Extract the [x, y] coordinate from the center of the cell holding the provided text.  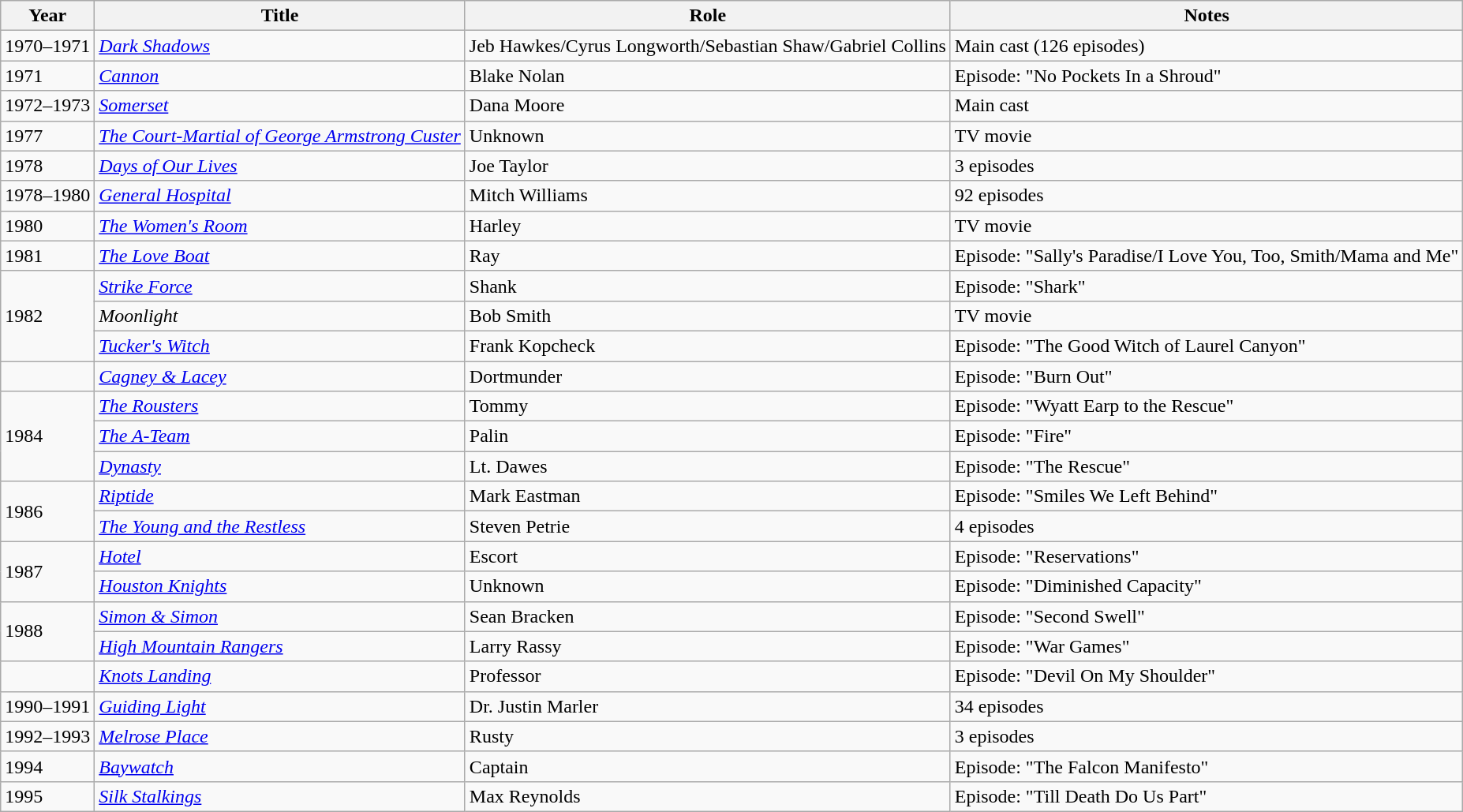
Main cast (126 episodes) [1207, 46]
High Mountain Rangers [280, 646]
1994 [47, 766]
1982 [47, 316]
Dynasty [280, 466]
1972–1973 [47, 106]
Main cast [1207, 106]
Tucker's Witch [280, 346]
Episode: "The Falcon Manifesto" [1207, 766]
1992–1993 [47, 736]
Palin [707, 436]
Episode: "Wyatt Earp to the Rescue" [1207, 406]
Days of Our Lives [280, 166]
Max Reynolds [707, 796]
Sean Bracken [707, 616]
Moonlight [280, 316]
The Love Boat [280, 256]
Bob Smith [707, 316]
1980 [47, 226]
1970–1971 [47, 46]
Tommy [707, 406]
Cagney & Lacey [280, 376]
Frank Kopcheck [707, 346]
Houston Knights [280, 586]
Strike Force [280, 286]
Riptide [280, 496]
Escort [707, 556]
1981 [47, 256]
The A-Team [280, 436]
Episode: "Shark" [1207, 286]
Blake Nolan [707, 76]
The Rousters [280, 406]
Steven Petrie [707, 526]
Somerset [280, 106]
Episode: "Second Swell" [1207, 616]
Lt. Dawes [707, 466]
1978–1980 [47, 196]
The Women's Room [280, 226]
Dortmunder [707, 376]
Episode: "Devil On My Shoulder" [1207, 676]
Dana Moore [707, 106]
1978 [47, 166]
Larry Rassy [707, 646]
Melrose Place [280, 736]
The Court-Martial of George Armstrong Custer [280, 136]
Episode: "Till Death Do Us Part" [1207, 796]
Dr. Justin Marler [707, 706]
1990–1991 [47, 706]
Ray [707, 256]
Dark Shadows [280, 46]
Episode: "Diminished Capacity" [1207, 586]
34 episodes [1207, 706]
92 episodes [1207, 196]
Mitch Williams [707, 196]
Joe Taylor [707, 166]
Episode: "Reservations" [1207, 556]
Mark Eastman [707, 496]
Shank [707, 286]
Professor [707, 676]
Episode: "Fire" [1207, 436]
Role [707, 16]
Episode: "Burn Out" [1207, 376]
1988 [47, 631]
The Young and the Restless [280, 526]
Baywatch [280, 766]
Year [47, 16]
1984 [47, 436]
1987 [47, 571]
1971 [47, 76]
1995 [47, 796]
General Hospital [280, 196]
Cannon [280, 76]
Episode: "War Games" [1207, 646]
Episode: "Smiles We Left Behind" [1207, 496]
4 episodes [1207, 526]
Episode: "The Good Witch of Laurel Canyon" [1207, 346]
1986 [47, 511]
Title [280, 16]
Rusty [707, 736]
1977 [47, 136]
Episode: "The Rescue" [1207, 466]
Silk Stalkings [280, 796]
Episode: "Sally's Paradise/I Love You, Too, Smith/Mama and Me" [1207, 256]
Hotel [280, 556]
Episode: "No Pockets In a Shroud" [1207, 76]
Captain [707, 766]
Guiding Light [280, 706]
Simon & Simon [280, 616]
Knots Landing [280, 676]
Jeb Hawkes/Cyrus Longworth/Sebastian Shaw/Gabriel Collins [707, 46]
Notes [1207, 16]
Harley [707, 226]
